Return the [x, y] coordinate for the center point of the cell that contains the specified text.  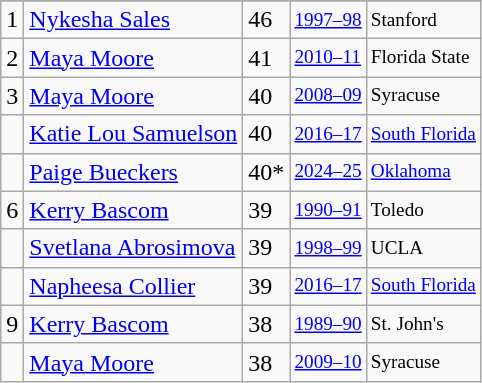
2 [12, 58]
Oklahoma [423, 172]
2010–11 [328, 58]
St. John's [423, 324]
Paige Bueckers [134, 172]
Nykesha Sales [134, 20]
1989–90 [328, 324]
Katie Lou Samuelson [134, 134]
9 [12, 324]
2009–10 [328, 362]
2024–25 [328, 172]
1990–91 [328, 210]
3 [12, 96]
Toledo [423, 210]
1998–99 [328, 248]
Svetlana Abrosimova [134, 248]
41 [266, 58]
Stanford [423, 20]
2008–09 [328, 96]
Florida State [423, 58]
6 [12, 210]
UCLA [423, 248]
46 [266, 20]
1997–98 [328, 20]
40* [266, 172]
1 [12, 20]
Napheesa Collier [134, 286]
